Identify which cell holds the provided text, then report its (X, Y) central coordinate. 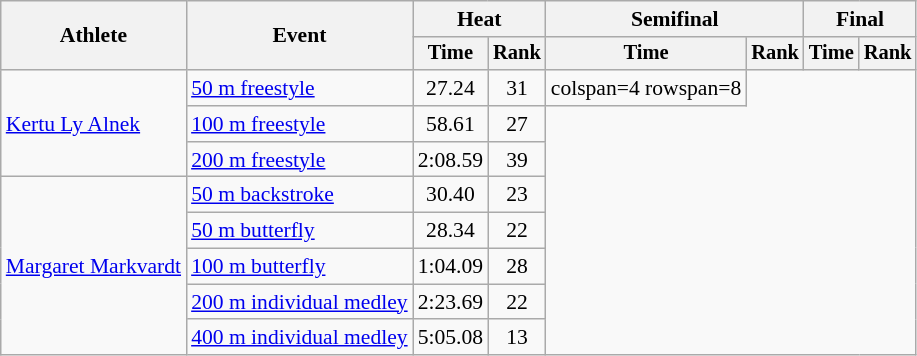
1:04.09 (450, 267)
31 (517, 88)
13 (517, 338)
50 m freestyle (300, 88)
400 m individual medley (300, 338)
Semifinal (675, 19)
Athlete (94, 36)
58.61 (450, 124)
200 m individual medley (300, 302)
39 (517, 160)
28.34 (450, 231)
2:23.69 (450, 302)
30.40 (450, 195)
colspan=4 rowspan=8 (646, 88)
27.24 (450, 88)
27 (517, 124)
100 m freestyle (300, 124)
23 (517, 195)
2:08.59 (450, 160)
Margaret Markvardt (94, 266)
Event (300, 36)
Kertu Ly Alnek (94, 124)
200 m freestyle (300, 160)
Heat (480, 19)
100 m butterfly (300, 267)
5:05.08 (450, 338)
Final (860, 19)
28 (517, 267)
50 m butterfly (300, 231)
50 m backstroke (300, 195)
